Identify which cell holds the provided text, then report its (x, y) central coordinate. 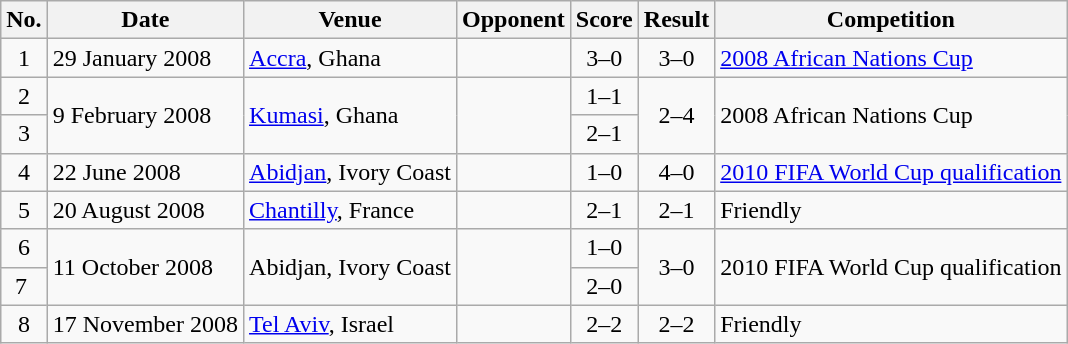
Score (604, 20)
2 (24, 96)
1 (24, 58)
8 (24, 324)
22 June 2008 (145, 172)
6 (24, 248)
2–4 (676, 115)
7 (24, 286)
Chantilly, France (350, 210)
Kumasi, Ghana (350, 115)
17 November 2008 (145, 324)
4 (24, 172)
3 (24, 134)
20 August 2008 (145, 210)
Competition (891, 20)
9 February 2008 (145, 115)
11 October 2008 (145, 267)
Venue (350, 20)
5 (24, 210)
Tel Aviv, Israel (350, 324)
Date (145, 20)
4–0 (676, 172)
1–1 (604, 96)
Opponent (514, 20)
Accra, Ghana (350, 58)
2–0 (604, 286)
No. (24, 20)
Result (676, 20)
29 January 2008 (145, 58)
